Return the (X, Y) coordinate for the center point of the cell that contains the specified text.  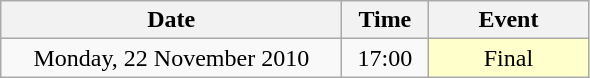
Date (172, 20)
17:00 (385, 58)
Final (508, 58)
Event (508, 20)
Monday, 22 November 2010 (172, 58)
Time (385, 20)
